Pinpoint the cell where the given text exists, returning its (x, y) midpoint coordinate. 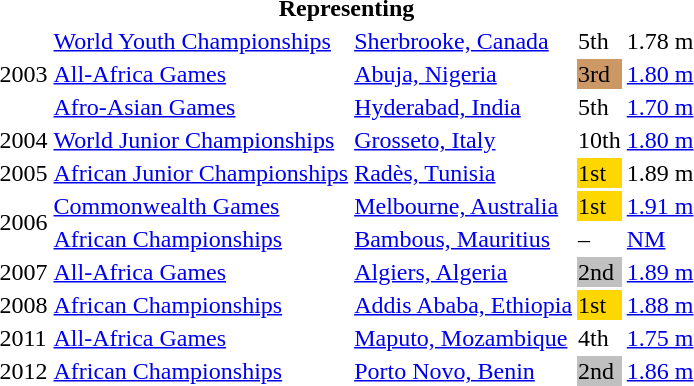
Melbourne, Australia (464, 206)
African Junior Championships (201, 173)
Algiers, Algeria (464, 272)
Maputo, Mozambique (464, 338)
Commonwealth Games (201, 206)
Sherbrooke, Canada (464, 41)
3rd (600, 74)
10th (600, 140)
Grosseto, Italy (464, 140)
Abuja, Nigeria (464, 74)
4th (600, 338)
– (600, 239)
World Junior Championships (201, 140)
World Youth Championships (201, 41)
Afro-Asian Games (201, 107)
Addis Ababa, Ethiopia (464, 305)
Porto Novo, Benin (464, 371)
Radès, Tunisia (464, 173)
Hyderabad, India (464, 107)
Bambous, Mauritius (464, 239)
